Scan for the cell matching the given text and deliver its (X, Y) coordinate at center. 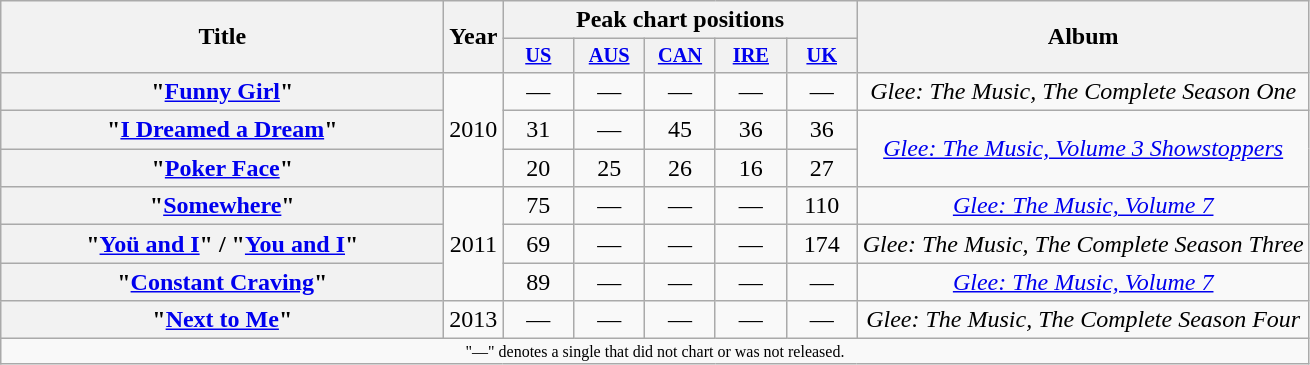
Title (222, 37)
Glee: The Music, The Complete Season Four (1083, 320)
US (538, 56)
69 (538, 244)
20 (538, 168)
"Poker Face" (222, 168)
2013 (474, 320)
110 (822, 206)
Glee: The Music, The Complete Season One (1083, 91)
27 (822, 168)
26 (680, 168)
Peak chart positions (680, 20)
"—" denotes a single that did not chart or was not released. (655, 351)
"Yoü and I" / "You and I" (222, 244)
16 (750, 168)
25 (610, 168)
IRE (750, 56)
31 (538, 130)
"I Dreamed a Dream" (222, 130)
75 (538, 206)
"Constant Craving" (222, 282)
Album (1083, 37)
2011 (474, 244)
2010 (474, 129)
45 (680, 130)
"Funny Girl" (222, 91)
CAN (680, 56)
Glee: The Music, The Complete Season Three (1083, 244)
AUS (610, 56)
UK (822, 56)
"Next to Me" (222, 320)
Glee: The Music, Volume 3 Showstoppers (1083, 149)
Year (474, 37)
174 (822, 244)
89 (538, 282)
"Somewhere" (222, 206)
